Locate the cell with the specified text and output its [X, Y] center coordinate. 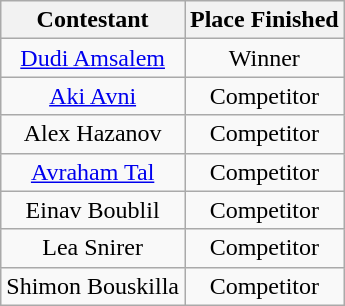
Aki Avni [93, 96]
Shimon Bouskilla [93, 286]
Contestant [93, 20]
Einav Boublil [93, 210]
Avraham Tal [93, 172]
Winner [264, 58]
Lea Snirer [93, 248]
Alex Hazanov [93, 134]
Dudi Amsalem [93, 58]
Place Finished [264, 20]
